Determine the (X, Y) coordinate at the center of the cell enclosing the given text.  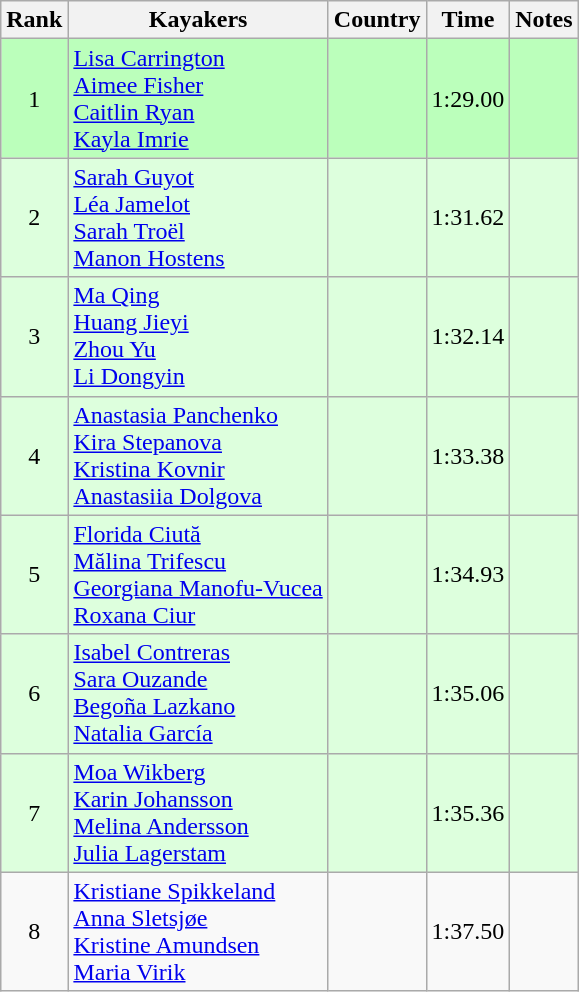
4 (34, 456)
Sarah GuyotLéa JamelotSarah TroëlManon Hostens (198, 218)
Florida CiutăMălina TrifescuGeorgiana Manofu-VuceaRoxana Ciur (198, 574)
1 (34, 98)
Isabel ContrerasSara OuzandeBegoña LazkanoNatalia García (198, 694)
2 (34, 218)
Moa WikbergKarin JohanssonMelina AnderssonJulia Lagerstam (198, 812)
1:33.38 (468, 456)
Kayakers (198, 20)
Notes (544, 20)
Rank (34, 20)
Country (377, 20)
Anastasia PanchenkoKira StepanovaKristina KovnirAnastasiia Dolgova (198, 456)
3 (34, 336)
1:31.62 (468, 218)
Lisa CarringtonAimee FisherCaitlin RyanKayla Imrie (198, 98)
1:35.36 (468, 812)
Time (468, 20)
5 (34, 574)
1:35.06 (468, 694)
1:34.93 (468, 574)
6 (34, 694)
Ma QingHuang JieyiZhou YuLi Dongyin (198, 336)
7 (34, 812)
1:29.00 (468, 98)
1:32.14 (468, 336)
Kristiane SpikkelandAnna SletsjøeKristine AmundsenMaria Virik (198, 932)
8 (34, 932)
1:37.50 (468, 932)
